Scan for the cell matching the given text and deliver its (x, y) coordinate at center. 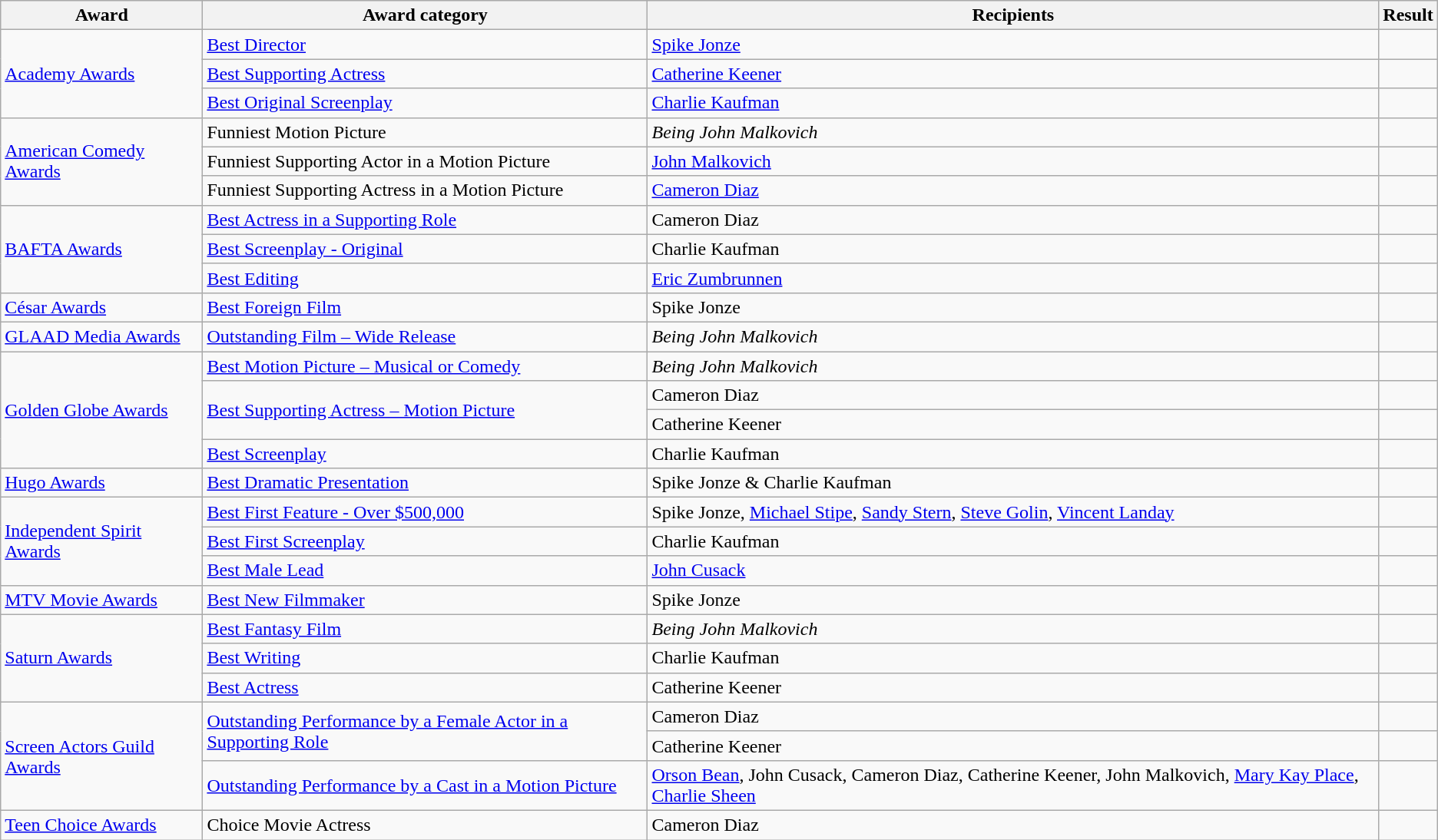
Best Writing (426, 658)
Best Motion Picture – Musical or Comedy (426, 366)
Best Male Lead (426, 570)
César Awards (101, 307)
Recipients (1013, 15)
Funniest Supporting Actress in a Motion Picture (426, 190)
Outstanding Performance by a Female Actor in a Supporting Role (426, 731)
Golden Globe Awards (101, 410)
Best New Filmmaker (426, 600)
Best First Feature - Over $500,000 (426, 512)
Teen Choice Awards (101, 825)
Best Dramatic Presentation (426, 483)
American Comedy Awards (101, 161)
Spike Jonze, Michael Stipe, Sandy Stern, Steve Golin, Vincent Landay (1013, 512)
Best Screenplay (426, 454)
Screen Actors Guild Awards (101, 756)
Best Original Screenplay (426, 103)
Best Editing (426, 278)
Best Supporting Actress – Motion Picture (426, 410)
Academy Awards (101, 74)
John Malkovich (1013, 161)
Best Actress (426, 687)
Funniest Supporting Actor in a Motion Picture (426, 161)
MTV Movie Awards (101, 600)
Hugo Awards (101, 483)
Best Fantasy Film (426, 629)
GLAAD Media Awards (101, 336)
Choice Movie Actress (426, 825)
Best Actress in a Supporting Role (426, 220)
Result (1408, 15)
Outstanding Performance by a Cast in a Motion Picture (426, 785)
Best First Screenplay (426, 541)
Best Director (426, 45)
Orson Bean, John Cusack, Cameron Diaz, Catherine Keener, John Malkovich, Mary Kay Place, Charlie Sheen (1013, 785)
Best Screenplay - Original (426, 249)
BAFTA Awards (101, 249)
Award category (426, 15)
Independent Spirit Awards (101, 541)
Best Supporting Actress (426, 74)
Outstanding Film – Wide Release (426, 336)
Best Foreign Film (426, 307)
John Cusack (1013, 570)
Funniest Motion Picture (426, 132)
Spike Jonze & Charlie Kaufman (1013, 483)
Award (101, 15)
Saturn Awards (101, 658)
Eric Zumbrunnen (1013, 278)
